Identify which cell holds the provided text, then report its [X, Y] central coordinate. 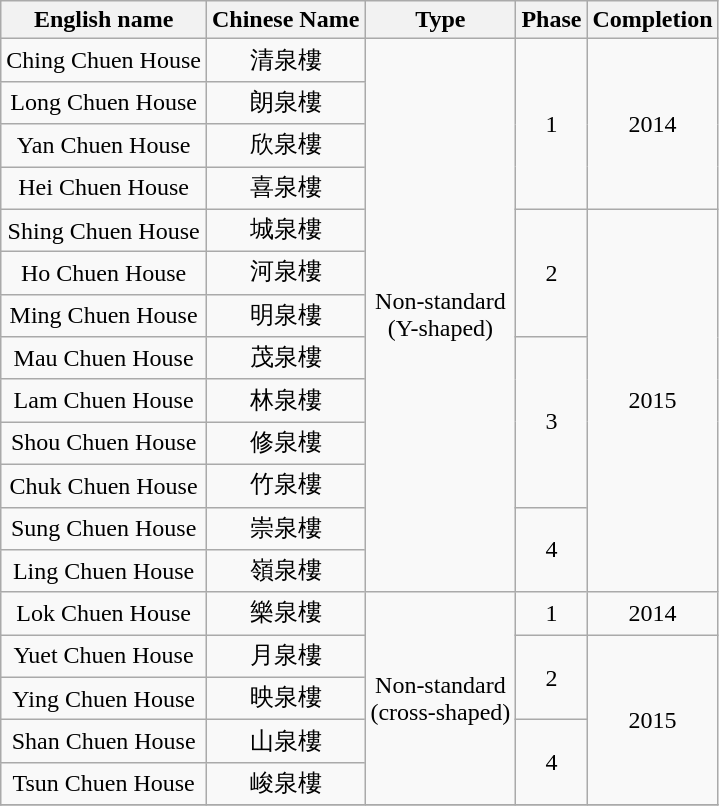
欣泉樓 [285, 146]
朗泉樓 [285, 102]
竹泉樓 [285, 486]
山泉樓 [285, 742]
嶺泉樓 [285, 572]
映泉樓 [285, 698]
English name [104, 20]
城泉樓 [285, 230]
Type [440, 20]
Ming Chuen House [104, 316]
Long Chuen House [104, 102]
Lam Chuen House [104, 400]
Chinese Name [285, 20]
Ying Chuen House [104, 698]
Sung Chuen House [104, 528]
Non-standard (cross-shaped) [440, 698]
崇泉樓 [285, 528]
Yuet Chuen House [104, 656]
喜泉樓 [285, 188]
樂泉樓 [285, 614]
Completion [652, 20]
峻泉樓 [285, 784]
修泉樓 [285, 444]
Chuk Chuen House [104, 486]
Mau Chuen House [104, 358]
河泉樓 [285, 274]
Yan Chuen House [104, 146]
明泉樓 [285, 316]
林泉樓 [285, 400]
3 [552, 422]
Non-standard (Y-shaped) [440, 316]
Tsun Chuen House [104, 784]
茂泉樓 [285, 358]
Ling Chuen House [104, 572]
Shou Chuen House [104, 444]
Shan Chuen House [104, 742]
Ching Chuen House [104, 60]
Lok Chuen House [104, 614]
Shing Chuen House [104, 230]
清泉樓 [285, 60]
Ho Chuen House [104, 274]
月泉樓 [285, 656]
Hei Chuen House [104, 188]
Phase [552, 20]
